Determine the (x, y) coordinate at the center of the cell enclosing the given text.  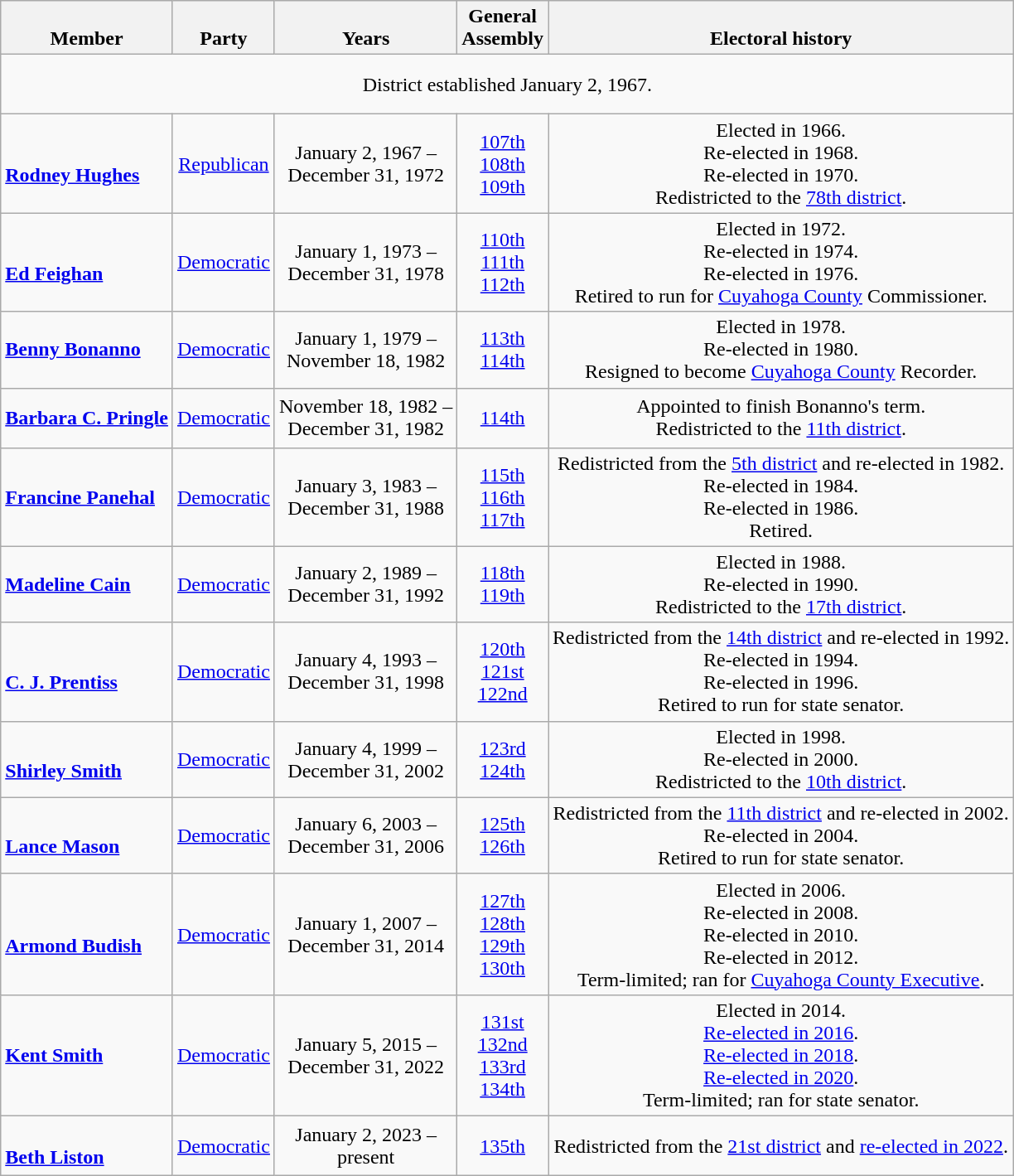
District established January 2, 1967. (507, 85)
Elected in 1966.Re-elected in 1968.Re-elected in 1970.Redistricted to the 78th district. (781, 164)
Francine Panehal (87, 497)
Elected in 2006.Re-elected in 2008.Re-elected in 2010.Re-elected in 2012.Term-limited; ran for Cuyahoga County Executive. (781, 934)
114th (503, 418)
Rodney Hughes (87, 164)
135th (503, 1145)
Elected in 1998.Re-elected in 2000.Redistricted to the 10th district. (781, 759)
January 2, 2023 –present (365, 1145)
C. J. Prentiss (87, 671)
Elected in 1978.Re-elected in 1980.Resigned to become Cuyahoga County Recorder. (781, 350)
Barbara C. Pringle (87, 418)
115th116th117th (503, 497)
January 1, 2007 –December 31, 2014 (365, 934)
Appointed to finish Bonanno's term.Redistricted to the 11th district. (781, 418)
Beth Liston (87, 1145)
Elected in 1988.Re-elected in 1990.Redistricted to the 17th district. (781, 584)
January 4, 1993 –December 31, 1998 (365, 671)
Redistricted from the 14th district and re-elected in 1992.Re-elected in 1994.Re-elected in 1996.Retired to run for state senator. (781, 671)
Lance Mason (87, 835)
Redistricted from the 21st district and re-elected in 2022. (781, 1145)
Madeline Cain (87, 584)
January 2, 1989 –December 31, 1992 (365, 584)
Elected in 1972.Re-elected in 1974.Re-elected in 1976.Retired to run for Cuyahoga County Commissioner. (781, 262)
January 2, 1967 –December 31, 1972 (365, 164)
125th126th (503, 835)
127th128th129th130th (503, 934)
Shirley Smith (87, 759)
Redistricted from the 11th district and re-elected in 2002.Re-elected in 2004.Retired to run for state senator. (781, 835)
Years (365, 28)
123rd124th (503, 759)
110th111th112th (503, 262)
January 6, 2003 –December 31, 2006 (365, 835)
Benny Bonanno (87, 350)
131st132nd133rd134th (503, 1055)
January 1, 1973 –December 31, 1978 (365, 262)
January 5, 2015 –December 31, 2022 (365, 1055)
Elected in 2014.Re-elected in 2016.Re-elected in 2018.Re-elected in 2020.Term-limited; ran for state senator. (781, 1055)
113th114th (503, 350)
GeneralAssembly (503, 28)
Party (224, 28)
January 1, 1979 –November 18, 1982 (365, 350)
November 18, 1982 –December 31, 1982 (365, 418)
Electoral history (781, 28)
Ed Feighan (87, 262)
Kent Smith (87, 1055)
January 4, 1999 –December 31, 2002 (365, 759)
107th108th109th (503, 164)
120th121st122nd (503, 671)
Armond Budish (87, 934)
Republican (224, 164)
January 3, 1983 –December 31, 1988 (365, 497)
Member (87, 28)
Redistricted from the 5th district and re-elected in 1982.Re-elected in 1984.Re-elected in 1986.Retired. (781, 497)
118th119th (503, 584)
